Find where the given text appears and provide that cell's center as [x, y] coordinate. 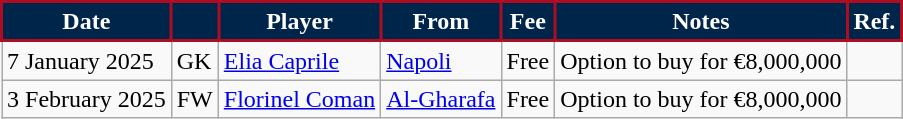
Al-Gharafa [441, 99]
Player [299, 22]
3 February 2025 [87, 99]
Date [87, 22]
Ref. [874, 22]
FW [194, 99]
Fee [528, 22]
Notes [701, 22]
7 January 2025 [87, 60]
Florinel Coman [299, 99]
From [441, 22]
Napoli [441, 60]
GK [194, 60]
Elia Caprile [299, 60]
